Capture the cell that displays the provided text and extract its [x, y] central coordinate. 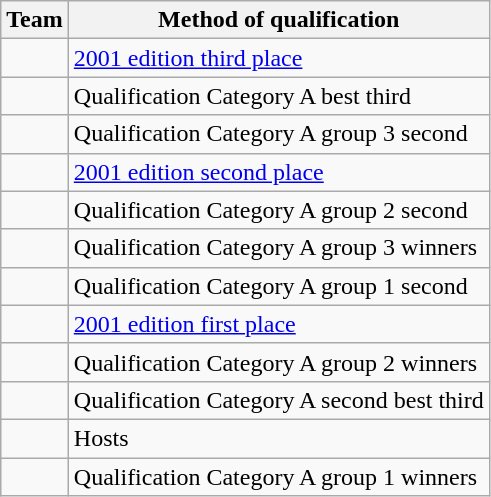
Qualification Category A group 2 winners [278, 362]
2001 edition first place [278, 324]
2001 edition second place [278, 172]
Qualification Category A group 1 second [278, 286]
Qualification Category A group 3 second [278, 134]
Qualification Category A second best third [278, 400]
Team [35, 20]
Qualification Category A group 1 winners [278, 477]
Qualification Category A best third [278, 96]
2001 edition third place [278, 58]
Qualification Category A group 2 second [278, 210]
Method of qualification [278, 20]
Qualification Category A group 3 winners [278, 248]
Hosts [278, 438]
